Scan for the cell matching the given text and deliver its (x, y) coordinate at center. 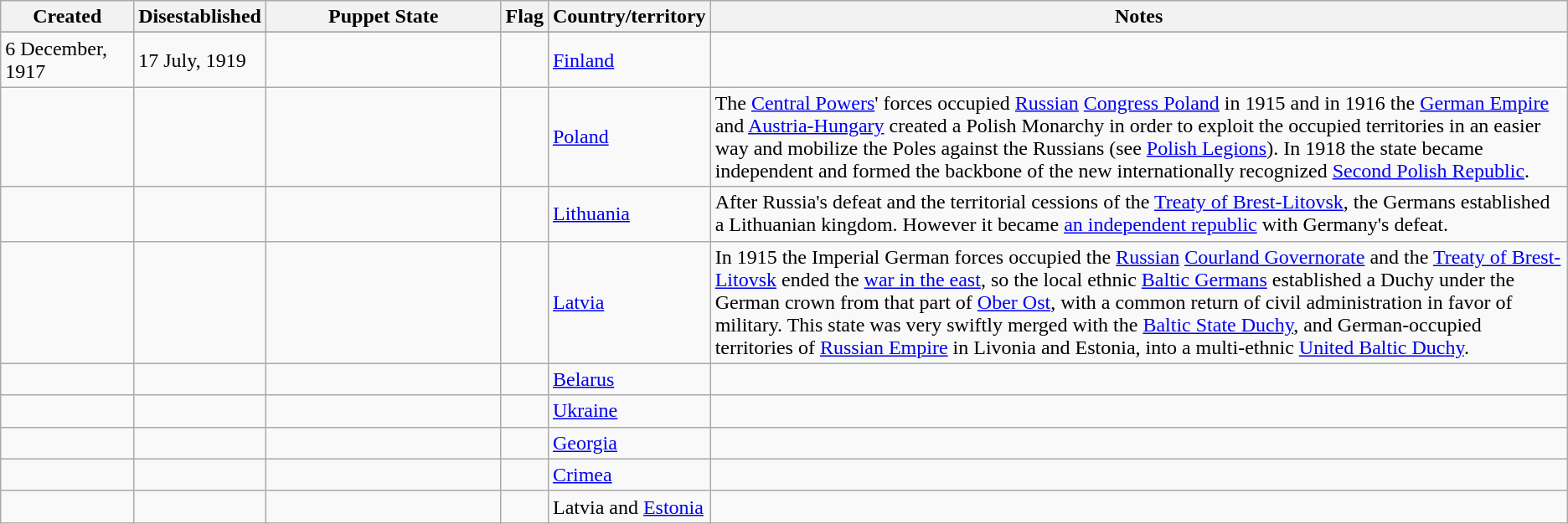
Crimea (629, 475)
Notes (1139, 17)
Lithuania (629, 214)
Ukraine (629, 411)
Country/territory (629, 17)
Poland (629, 137)
Latvia and Estonia (629, 506)
Latvia (629, 302)
17 July, 1919 (200, 60)
Finland (629, 60)
Puppet State (384, 17)
Flag (524, 17)
Belarus (629, 379)
Georgia (629, 443)
6 December, 1917 (67, 60)
Created (67, 17)
Disestablished (200, 17)
